Return the (X, Y) coordinate for the center point of the cell that contains the specified text.  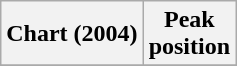
Peak position (189, 34)
Chart (2004) (72, 34)
